Identify which cell holds the provided text, then report its [X, Y] central coordinate. 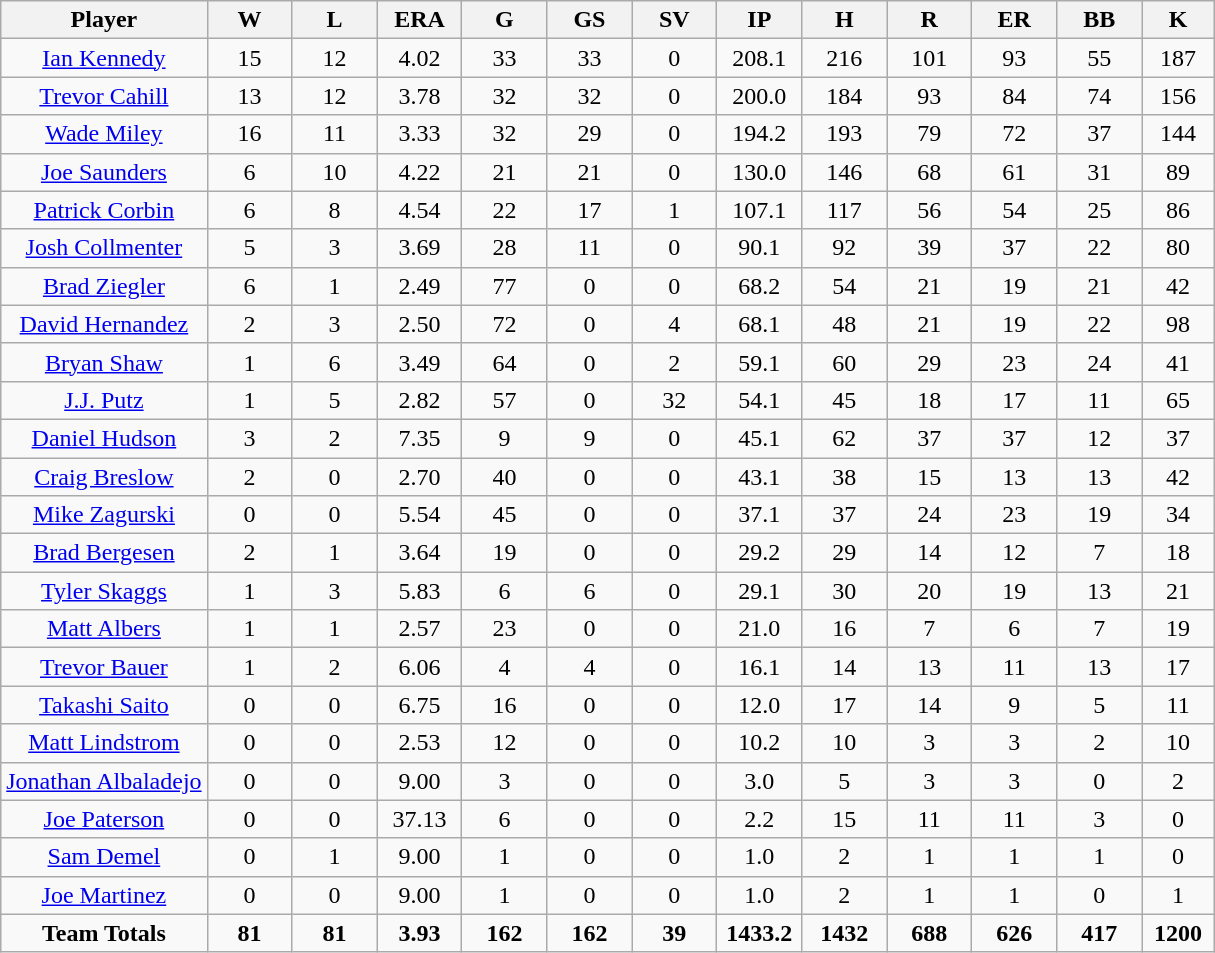
Craig Breslow [104, 477]
2.2 [760, 819]
H [844, 20]
Daniel Hudson [104, 438]
3.69 [420, 248]
5.83 [420, 591]
Jonathan Albaladejo [104, 781]
2.57 [420, 629]
Mike Zagurski [104, 515]
31 [1100, 172]
34 [1178, 515]
45.1 [760, 438]
117 [844, 210]
68.2 [760, 286]
Brad Ziegler [104, 286]
417 [1100, 933]
Wade Miley [104, 134]
5.54 [420, 515]
2.82 [420, 400]
64 [504, 362]
156 [1178, 96]
4.02 [420, 58]
84 [1014, 96]
ERA [420, 20]
43.1 [760, 477]
12.0 [760, 705]
2.53 [420, 743]
208.1 [760, 58]
57 [504, 400]
Team Totals [104, 933]
Matt Lindstrom [104, 743]
90.1 [760, 248]
130.0 [760, 172]
20 [930, 591]
55 [1100, 58]
77 [504, 286]
187 [1178, 58]
37.13 [420, 819]
86 [1178, 210]
Patrick Corbin [104, 210]
SV [674, 20]
Joe Martinez [104, 895]
37.1 [760, 515]
1432 [844, 933]
2.49 [420, 286]
BB [1100, 20]
28 [504, 248]
29.2 [760, 553]
60 [844, 362]
107.1 [760, 210]
6.06 [420, 667]
4.54 [420, 210]
48 [844, 324]
30 [844, 591]
68.1 [760, 324]
W [250, 20]
79 [930, 134]
4.22 [420, 172]
25 [1100, 210]
29.1 [760, 591]
Trevor Cahill [104, 96]
8 [334, 210]
54.1 [760, 400]
Player [104, 20]
61 [1014, 172]
80 [1178, 248]
200.0 [760, 96]
65 [1178, 400]
626 [1014, 933]
L [334, 20]
21.0 [760, 629]
GS [590, 20]
146 [844, 172]
7.35 [420, 438]
62 [844, 438]
98 [1178, 324]
Tyler Skaggs [104, 591]
38 [844, 477]
216 [844, 58]
J.J. Putz [104, 400]
Trevor Bauer [104, 667]
3.0 [760, 781]
2.50 [420, 324]
6.75 [420, 705]
R [930, 20]
K [1178, 20]
Bryan Shaw [104, 362]
56 [930, 210]
41 [1178, 362]
David Hernandez [104, 324]
Joe Paterson [104, 819]
3.78 [420, 96]
ER [1014, 20]
Ian Kennedy [104, 58]
92 [844, 248]
3.93 [420, 933]
101 [930, 58]
3.49 [420, 362]
Matt Albers [104, 629]
10.2 [760, 743]
59.1 [760, 362]
2.70 [420, 477]
144 [1178, 134]
3.64 [420, 553]
89 [1178, 172]
IP [760, 20]
688 [930, 933]
G [504, 20]
193 [844, 134]
3.33 [420, 134]
1200 [1178, 933]
Brad Bergesen [104, 553]
68 [930, 172]
Sam Demel [104, 857]
1433.2 [760, 933]
184 [844, 96]
Josh Collmenter [104, 248]
Takashi Saito [104, 705]
16.1 [760, 667]
74 [1100, 96]
194.2 [760, 134]
40 [504, 477]
Joe Saunders [104, 172]
